Detect which cell encompasses the target text, then output its (x, y) center coordinate. 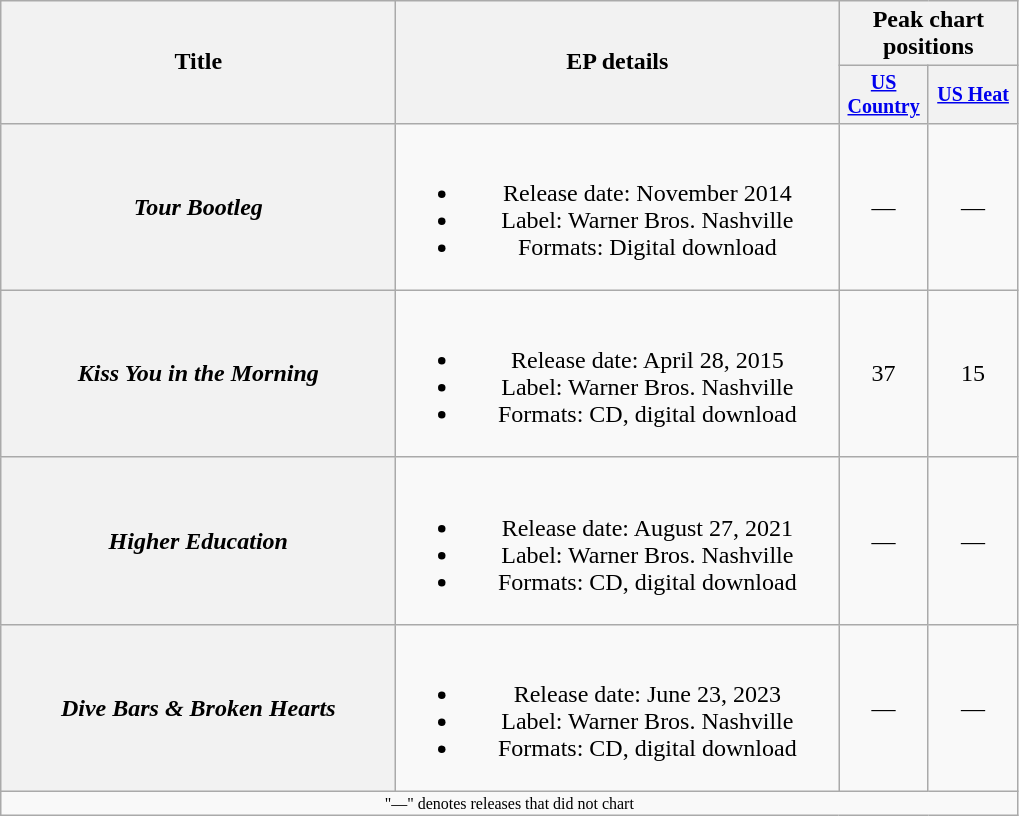
Release date: November 2014Label: Warner Bros. NashvilleFormats: Digital download (618, 206)
Peak chartpositions (928, 34)
37 (884, 374)
Kiss You in the Morning (198, 374)
15 (972, 374)
US Heat (972, 94)
Higher Education (198, 540)
Release date: April 28, 2015Label: Warner Bros. NashvilleFormats: CD, digital download (618, 374)
EP details (618, 62)
"—" denotes releases that did not chart (510, 804)
Dive Bars & Broken Hearts (198, 708)
US Country (884, 94)
Tour Bootleg (198, 206)
Release date: June 23, 2023Label: Warner Bros. NashvilleFormats: CD, digital download (618, 708)
Title (198, 62)
Release date: August 27, 2021Label: Warner Bros. NashvilleFormats: CD, digital download (618, 540)
